Output the (x, y) coordinate of the center of the cell containing the given text.  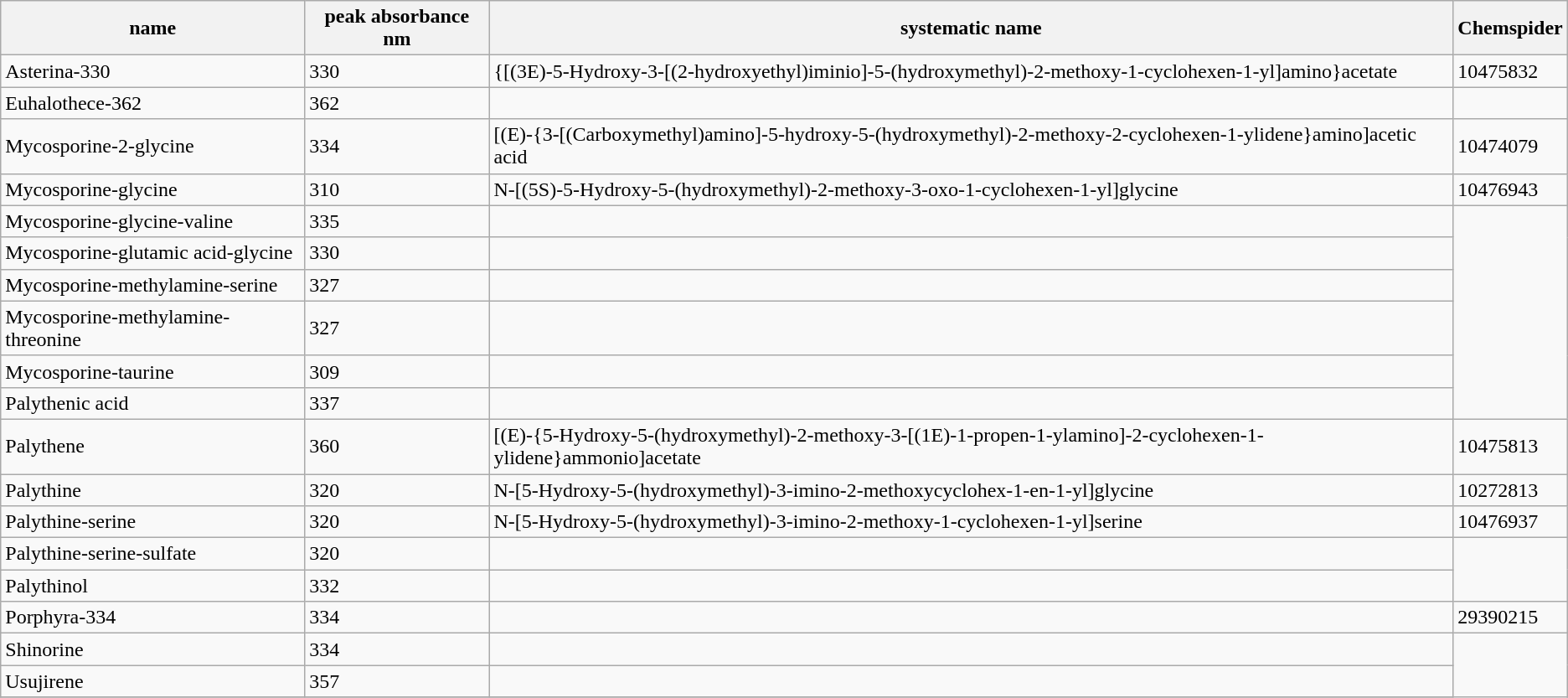
{[(3E)-5-Hydroxy-3-[(2-hydroxyethyl)iminio]-5-(hydroxymethyl)-2-methoxy-1-cyclohexen-1-yl]amino}acetate (972, 71)
N-[5-Hydroxy-5-(hydroxymethyl)-3-imino-2-methoxycyclohex-1-en-1-yl]glycine (972, 490)
10475813 (1510, 446)
310 (397, 189)
N-[(5S)-5-Hydroxy-5-(hydroxymethyl)-2-methoxy-3-oxo-1-cyclohexen-1-yl]glycine (972, 189)
10476943 (1510, 189)
N-[5-Hydroxy-5-(hydroxymethyl)-3-imino-2-methoxy-1-cyclohexen-1-yl]serine (972, 522)
Chemspider (1510, 28)
Shinorine (152, 649)
systematic name (972, 28)
Palythene (152, 446)
peak absorbance nm (397, 28)
Mycosporine-methylamine-serine (152, 285)
Mycosporine-glycine (152, 189)
10474079 (1510, 146)
360 (397, 446)
Palythine-serine-sulfate (152, 554)
Usujirene (152, 681)
Palythinol (152, 586)
Mycosporine-methylamine-threonine (152, 328)
Palythine (152, 490)
Mycosporine-taurine (152, 371)
Mycosporine-glycine-valine (152, 221)
332 (397, 586)
Mycosporine-glutamic acid-glycine (152, 253)
Euhalothece-362 (152, 103)
Palythenic acid (152, 403)
[(E)-{5-Hydroxy-5-(hydroxymethyl)-2-methoxy-3-[(1E)-1-propen-1-ylamino]-2-cyclohexen-1-ylidene}ammonio]acetate (972, 446)
337 (397, 403)
Mycosporine-2-glycine (152, 146)
357 (397, 681)
309 (397, 371)
name (152, 28)
10272813 (1510, 490)
Porphyra-334 (152, 618)
10476937 (1510, 522)
29390215 (1510, 618)
335 (397, 221)
Asterina-330 (152, 71)
10475832 (1510, 71)
[(E)-{3-[(Carboxymethyl)amino]-5-hydroxy-5-(hydroxymethyl)-2-methoxy-2-cyclohexen-1-ylidene}amino]acetic acid (972, 146)
Palythine-serine (152, 522)
362 (397, 103)
